Find where the given text appears and provide that cell's center as [x, y] coordinate. 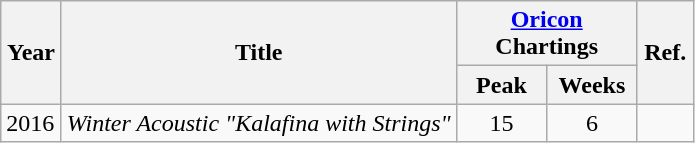
Title [258, 52]
Weeks [592, 85]
Peak [502, 85]
Winter Acoustic "Kalafina with Strings" [258, 123]
Year [32, 52]
6 [592, 123]
Ref. [665, 52]
Oricon Chartings [546, 34]
2016 [32, 123]
15 [502, 123]
